Search for the cell housing the specified text and yield its [X, Y] center coordinate. 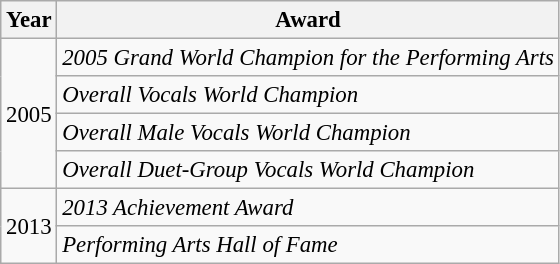
Overall Male Vocals World Champion [308, 133]
2013 Achievement Award [308, 208]
Performing Arts Hall of Fame [308, 245]
2005 Grand World Champion for the Performing Arts [308, 58]
Overall Vocals World Champion [308, 95]
2005 [29, 114]
2013 [29, 226]
Overall Duet-Group Vocals World Champion [308, 170]
Year [29, 20]
Award [308, 20]
